Find where the given text appears and provide that cell's center as [X, Y] coordinate. 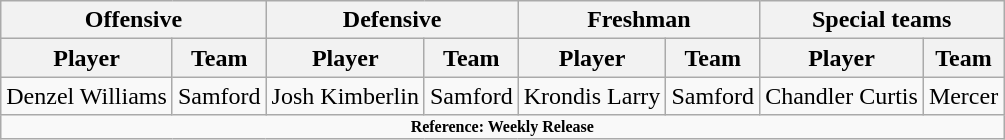
Denzel Williams [87, 96]
Defensive [392, 20]
Freshman [638, 20]
Krondis Larry [592, 96]
Special teams [882, 20]
Mercer [963, 96]
Offensive [134, 20]
Chandler Curtis [842, 96]
Josh Kimberlin [345, 96]
Reference: Weekly Release [502, 127]
